Return (X, Y) of the center of cell containing provided text 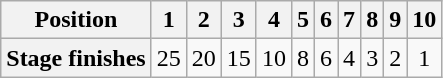
25 (168, 58)
15 (238, 58)
20 (204, 58)
7 (350, 20)
5 (302, 20)
9 (396, 20)
Stage finishes (76, 58)
Position (76, 20)
